Output the (X, Y) coordinate of the center of the cell containing the given text.  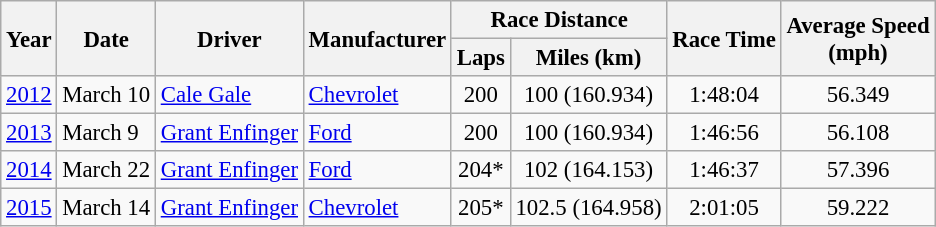
Race Time (724, 38)
Date (106, 38)
56.108 (858, 133)
102 (164.153) (588, 170)
March 14 (106, 208)
59.222 (858, 208)
Cale Gale (229, 95)
204* (480, 170)
Average Speed(mph) (858, 38)
57.396 (858, 170)
March 10 (106, 95)
2012 (29, 95)
March 9 (106, 133)
March 22 (106, 170)
2015 (29, 208)
Miles (km) (588, 58)
Manufacturer (377, 38)
1:46:37 (724, 170)
Driver (229, 38)
102.5 (164.958) (588, 208)
2014 (29, 170)
Laps (480, 58)
Race Distance (559, 20)
1:48:04 (724, 95)
205* (480, 208)
2013 (29, 133)
56.349 (858, 95)
1:46:56 (724, 133)
Year (29, 38)
2:01:05 (724, 208)
